For the text-containing cell, return its midpoint in [X, Y] coordinate format. 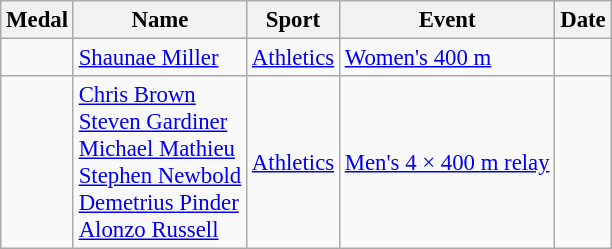
Medal [38, 20]
Shaunae Miller [160, 58]
Chris BrownSteven GardinerMichael MathieuStephen NewboldDemetrius PinderAlonzo Russell [160, 162]
Event [446, 20]
Men's 4 × 400 m relay [446, 162]
Name [160, 20]
Women's 400 m [446, 58]
Date [583, 20]
Sport [294, 20]
